Find where the given text appears and provide that cell's center as [x, y] coordinate. 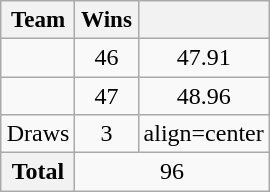
Total [38, 172]
Wins [106, 20]
46 [106, 57]
48.96 [204, 95]
Team [38, 20]
47 [106, 95]
align=center [204, 134]
Draws [38, 134]
96 [172, 172]
3 [106, 134]
47.91 [204, 57]
